Determine the [x, y] coordinate at the center of the cell enclosing the given text.  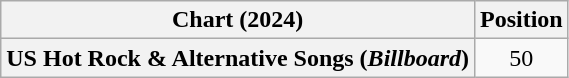
Position [521, 20]
50 [521, 58]
US Hot Rock & Alternative Songs (Billboard) [238, 58]
Chart (2024) [238, 20]
